Provide the [x, y] coordinate of the cell's center where the given text is located.  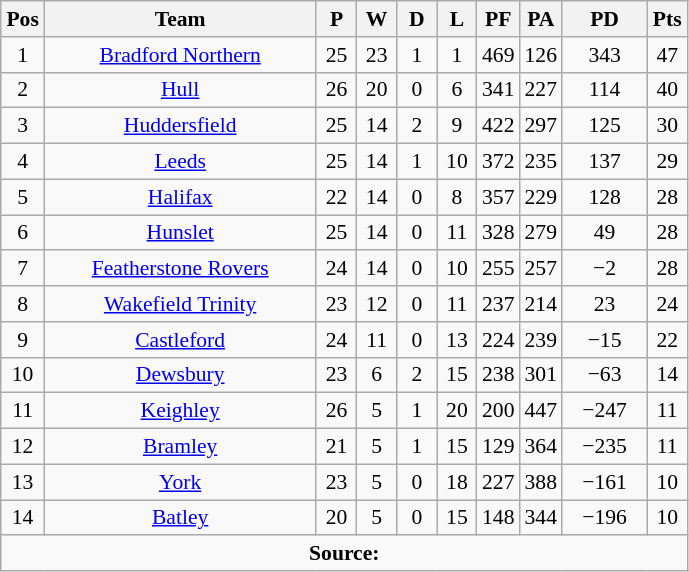
257 [540, 269]
21 [336, 447]
372 [498, 162]
Bramley [180, 447]
P [336, 19]
Batley [180, 518]
469 [498, 55]
49 [604, 233]
D [417, 19]
47 [667, 55]
PF [498, 19]
344 [540, 518]
Dewsbury [180, 375]
126 [540, 55]
Leeds [180, 162]
7 [22, 269]
447 [540, 411]
255 [498, 269]
200 [498, 411]
Castleford [180, 340]
297 [540, 126]
−15 [604, 340]
York [180, 482]
235 [540, 162]
Halifax [180, 197]
125 [604, 126]
137 [604, 162]
Source: [344, 554]
Huddersfield [180, 126]
Wakefield Trinity [180, 304]
224 [498, 340]
Hull [180, 90]
40 [667, 90]
279 [540, 233]
238 [498, 375]
−196 [604, 518]
214 [540, 304]
229 [540, 197]
Bradford Northern [180, 55]
Team [180, 19]
−63 [604, 375]
3 [22, 126]
114 [604, 90]
148 [498, 518]
PD [604, 19]
−247 [604, 411]
364 [540, 447]
−2 [604, 269]
129 [498, 447]
PA [540, 19]
237 [498, 304]
−235 [604, 447]
Keighley [180, 411]
357 [498, 197]
343 [604, 55]
128 [604, 197]
239 [540, 340]
328 [498, 233]
422 [498, 126]
Pos [22, 19]
L [457, 19]
W [377, 19]
Pts [667, 19]
−161 [604, 482]
388 [540, 482]
Featherstone Rovers [180, 269]
18 [457, 482]
Hunslet [180, 233]
341 [498, 90]
4 [22, 162]
30 [667, 126]
29 [667, 162]
301 [540, 375]
